Detect which cell encompasses the target text, then output its (x, y) center coordinate. 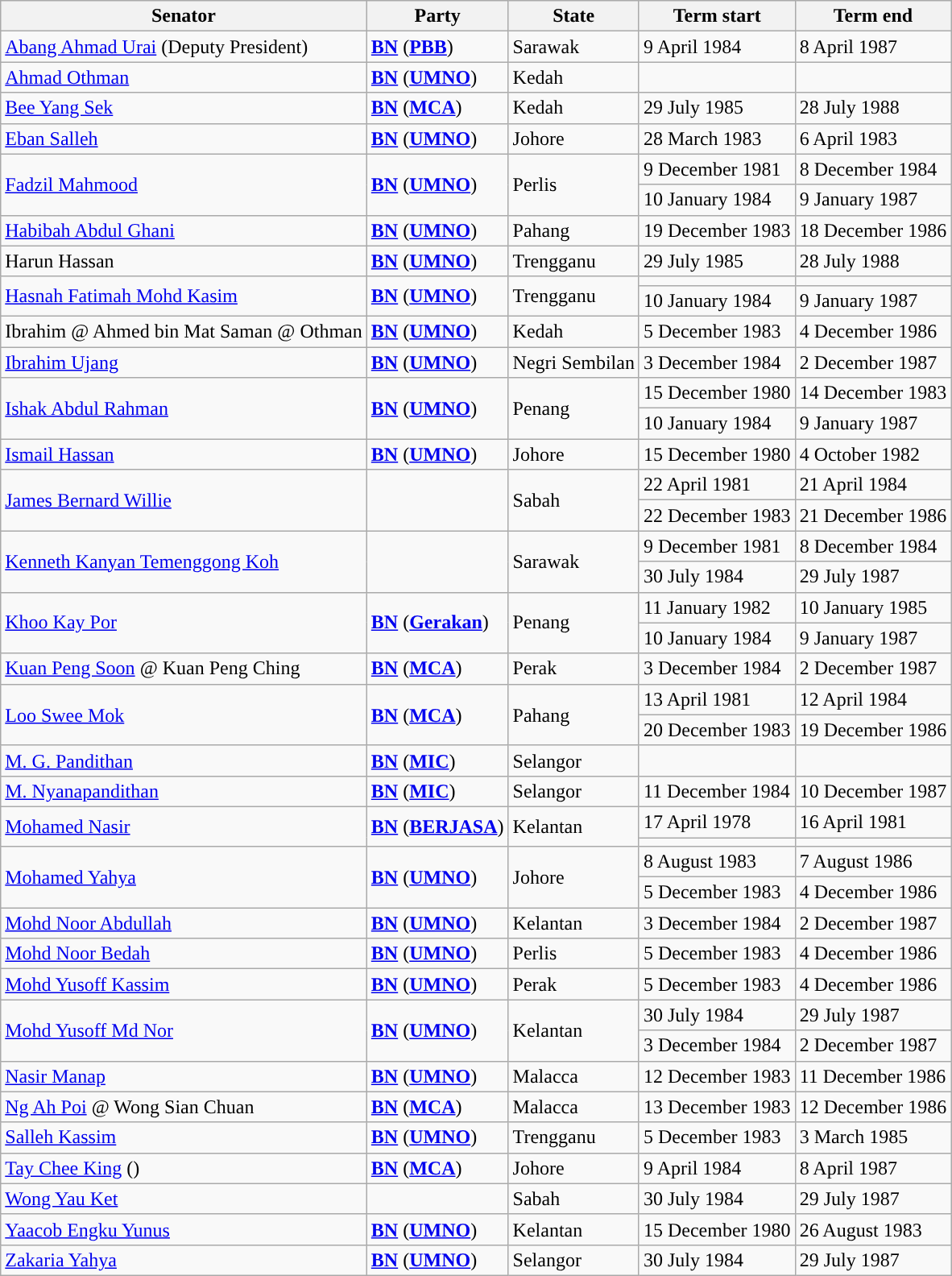
4 October 1982 (873, 454)
6 April 1983 (873, 139)
Ishak Abdul Rahman (184, 408)
Zakaria Yahya (184, 1260)
13 December 1983 (717, 1107)
Mohd Noor Bedah (184, 954)
21 April 1984 (873, 485)
Fadzil Mahmood (184, 184)
Nasir Manap (184, 1076)
Mohd Yusoff Kassim (184, 984)
BN (PBB) (437, 47)
7 August 1986 (873, 862)
19 December 1983 (717, 230)
BN (Gerakan) (437, 623)
Ismail Hassan (184, 454)
11 December 1986 (873, 1076)
Yaacob Engku Yunus (184, 1229)
Loo Swee Mok (184, 715)
Eban Salleh (184, 139)
20 December 1983 (717, 730)
21 December 1986 (873, 516)
14 December 1983 (873, 393)
Ibrahim Ujang (184, 362)
Abang Ahmad Urai (Deputy President) (184, 47)
Negri Sembilan (573, 362)
16 April 1981 (873, 822)
18 December 1986 (873, 230)
26 August 1983 (873, 1229)
Kenneth Kanyan Temenggong Koh (184, 561)
28 March 1983 (717, 139)
BN (BERJASA) (437, 826)
Hasnah Fatimah Mohd Kasim (184, 296)
Kuan Peng Soon @ Kuan Peng Ching (184, 669)
Party (437, 16)
10 January 1985 (873, 607)
3 March 1985 (873, 1137)
Salleh Kassim (184, 1137)
Wong Yau Ket (184, 1199)
Habibah Abdul Ghani (184, 230)
Harun Hassan (184, 261)
13 April 1981 (717, 699)
12 December 1986 (873, 1107)
Mohamed Yahya (184, 877)
M. G. Pandithan (184, 760)
State (573, 16)
Mohamed Nasir (184, 826)
Term end (873, 16)
Mohd Noor Abdullah (184, 923)
Ng Ah Poi @ Wong Sian Chuan (184, 1107)
22 April 1981 (717, 485)
Khoo Kay Por (184, 623)
8 August 1983 (717, 862)
11 January 1982 (717, 607)
12 April 1984 (873, 699)
Term start (717, 16)
Bee Yang Sek (184, 108)
11 December 1984 (717, 791)
Ibrahim @ Ahmed bin Mat Saman @ Othman (184, 331)
12 December 1983 (717, 1076)
Senator (184, 16)
Tay Chee King () (184, 1168)
17 April 1978 (717, 822)
19 December 1986 (873, 730)
22 December 1983 (717, 516)
10 December 1987 (873, 791)
Mohd Yusoff Md Nor (184, 1030)
James Bernard Willie (184, 500)
M. Nyanapandithan (184, 791)
Ahmad Othman (184, 77)
